Extract the (X, Y) coordinate from the center of the cell holding the provided text.  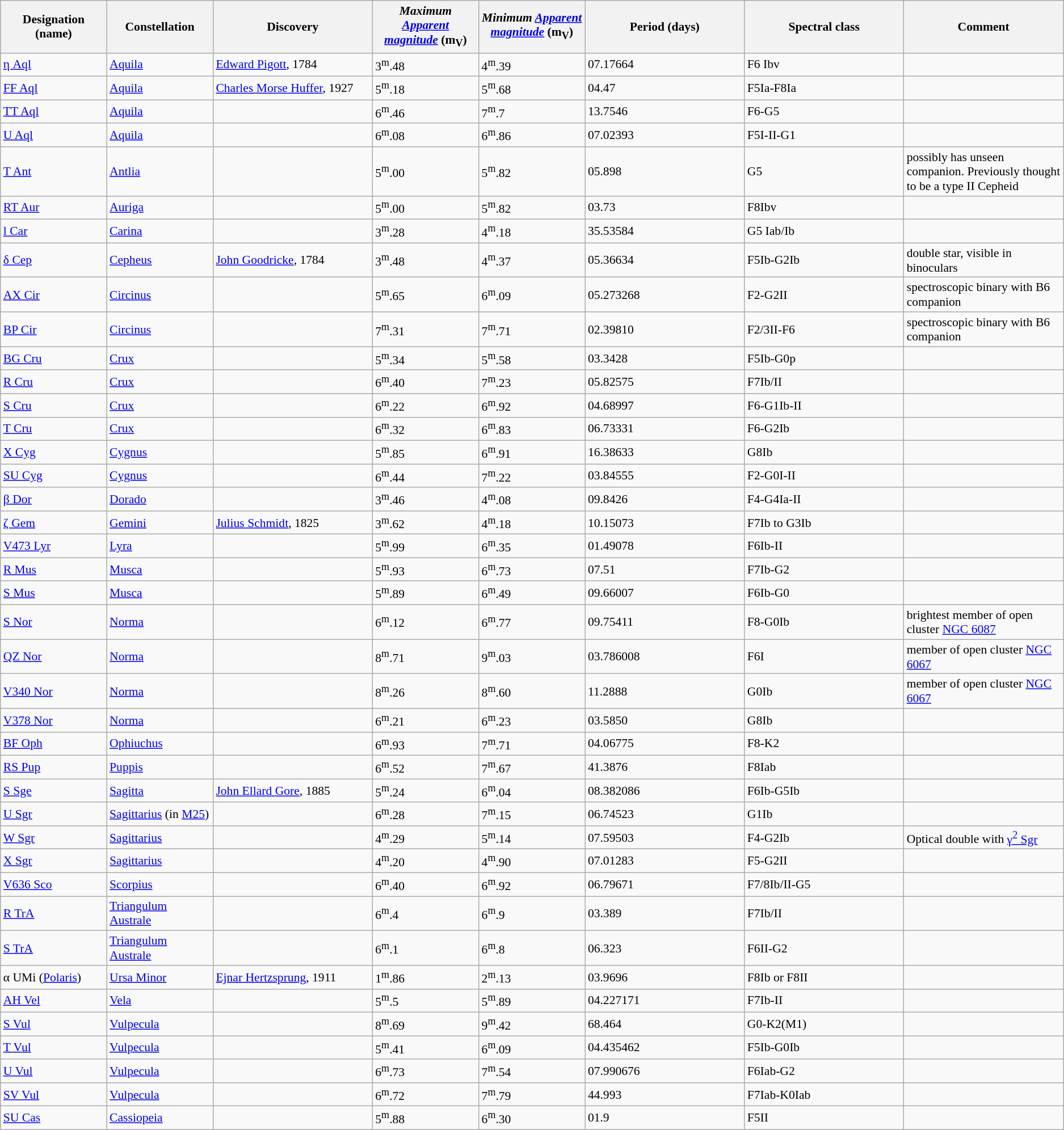
brightest member of open cluster NGC 6087 (984, 622)
η Aql (53, 65)
7m.15 (532, 815)
5m.85 (426, 453)
Spectral class (824, 27)
06.323 (665, 948)
RT Aur (53, 208)
G5 Iab/Ib (824, 231)
T Cru (53, 429)
F5Ib-G2Ib (824, 260)
T Vul (53, 1047)
AX Cir (53, 295)
Carina (160, 231)
5m.14 (532, 837)
V473 Lyr (53, 546)
TT Aql (53, 111)
F6Ib-G0 (824, 593)
Scorpius (160, 885)
F6-G5 (824, 111)
Dorado (160, 499)
16.38633 (665, 453)
X Cyg (53, 453)
SV Vul (53, 1095)
5m.58 (532, 359)
7m.79 (532, 1095)
6m.08 (426, 135)
07.01283 (665, 861)
03.9696 (665, 977)
F5Ib-G0p (824, 359)
FF Aql (53, 88)
6m.72 (426, 1095)
6m.46 (426, 111)
4m.90 (532, 861)
Ophiuchus (160, 744)
7m.31 (426, 329)
6m.28 (426, 815)
G0-K2(M1) (824, 1024)
α UMi (Polaris) (53, 977)
V378 Nor (53, 720)
3m.62 (426, 523)
Charles Morse Huffer, 1927 (293, 88)
5m.65 (426, 295)
13.7546 (665, 111)
Cepheus (160, 260)
F5II (824, 1118)
Ejnar Hertzsprung, 1911 (293, 977)
Constellation (160, 27)
7m.23 (532, 382)
03.389 (665, 913)
QZ Nor (53, 657)
F2-G2II (824, 295)
F8-G0Ib (824, 622)
V340 Nor (53, 691)
Lyra (160, 546)
4m.20 (426, 861)
6m.12 (426, 622)
5m.68 (532, 88)
7m.67 (532, 767)
Vela (160, 1001)
10.15073 (665, 523)
F7Ib to G3Ib (824, 523)
R Cru (53, 382)
6m.77 (532, 622)
F6I (824, 657)
02.39810 (665, 329)
Minimum Apparent magnitude (mV) (532, 27)
05.273268 (665, 295)
S Mus (53, 593)
Edward Pigott, 1784 (293, 65)
04.68997 (665, 405)
F6-G1Ib-II (824, 405)
6m.91 (532, 453)
δ Cep (53, 260)
F6II-G2 (824, 948)
S TrA (53, 948)
F8-K2 (824, 744)
9m.03 (532, 657)
John Ellard Gore, 1885 (293, 791)
S Nor (53, 622)
68.464 (665, 1024)
05.36634 (665, 260)
6m.32 (426, 429)
F6Iab-G2 (824, 1071)
John Goodricke, 1784 (293, 260)
07.51 (665, 570)
F5Ia-F8Ia (824, 88)
G0Ib (824, 691)
5m.5 (426, 1001)
01.49078 (665, 546)
08.382086 (665, 791)
Gemini (160, 523)
Antlia (160, 171)
03.5850 (665, 720)
l Car (53, 231)
F7Iab-K0Iab (824, 1095)
3m.46 (426, 499)
41.3876 (665, 767)
07.17664 (665, 65)
6m.04 (532, 791)
05.898 (665, 171)
Comment (984, 27)
5m.41 (426, 1047)
6m.4 (426, 913)
X Sgr (53, 861)
6m.44 (426, 475)
04.47 (665, 88)
4m.29 (426, 837)
F5I-II-G1 (824, 135)
04.06775 (665, 744)
ζ Gem (53, 523)
5m.93 (426, 570)
03.3428 (665, 359)
BP Cir (53, 329)
S Vul (53, 1024)
W Sgr (53, 837)
05.82575 (665, 382)
6m.52 (426, 767)
G5 (824, 171)
F8Ibv (824, 208)
F4-G4Ia-II (824, 499)
5m.99 (426, 546)
6m.9 (532, 913)
04.227171 (665, 1001)
5m.18 (426, 88)
2m.13 (532, 977)
09.75411 (665, 622)
R Mus (53, 570)
AH Vel (53, 1001)
S Cru (53, 405)
9m.42 (532, 1024)
Designation (name) (53, 27)
04.435462 (665, 1047)
6m.21 (426, 720)
F8Iab (824, 767)
03.786008 (665, 657)
Ursa Minor (160, 977)
6m.22 (426, 405)
F5Ib-G0Ib (824, 1047)
4m.39 (532, 65)
F7/8Ib/II-G5 (824, 885)
Sagitta (160, 791)
35.53584 (665, 231)
F2/3II-F6 (824, 329)
S Sge (53, 791)
F8Ib or F8II (824, 977)
BG Cru (53, 359)
6m.1 (426, 948)
6m.8 (532, 948)
Auriga (160, 208)
6m.30 (532, 1118)
03.73 (665, 208)
SU Cyg (53, 475)
8m.26 (426, 691)
U Sgr (53, 815)
β Dor (53, 499)
F7Ib-II (824, 1001)
F6Ib-II (824, 546)
44.993 (665, 1095)
09.66007 (665, 593)
U Vul (53, 1071)
F4-G2Ib (824, 837)
3m.28 (426, 231)
F5-G2II (824, 861)
01.9 (665, 1118)
8m.60 (532, 691)
7m.7 (532, 111)
F2-G0I-II (824, 475)
F7Ib-G2 (824, 570)
Puppis (160, 767)
Optical double with γ2 Sgr (984, 837)
Discovery (293, 27)
U Aql (53, 135)
8m.69 (426, 1024)
SU Cas (53, 1118)
double star, visible in binoculars (984, 260)
09.8426 (665, 499)
6m.49 (532, 593)
11.2888 (665, 691)
BF Oph (53, 744)
6m.86 (532, 135)
Maximum Apparent magnitude (mV) (426, 27)
5m.24 (426, 791)
7m.22 (532, 475)
F6-G2Ib (824, 429)
6m.35 (532, 546)
03.84555 (665, 475)
1m.86 (426, 977)
5m.88 (426, 1118)
RS Pup (53, 767)
6m.23 (532, 720)
06.74523 (665, 815)
06.73331 (665, 429)
F6 Ibv (824, 65)
Sagittarius (in M25) (160, 815)
T Ant (53, 171)
G1Ib (824, 815)
4m.37 (532, 260)
07.990676 (665, 1071)
R TrA (53, 913)
Period (days) (665, 27)
V636 Sco (53, 885)
7m.54 (532, 1071)
8m.71 (426, 657)
07.59503 (665, 837)
6m.83 (532, 429)
Julius Schmidt, 1825 (293, 523)
07.02393 (665, 135)
6m.93 (426, 744)
Cassiopeia (160, 1118)
4m.08 (532, 499)
F6Ib-G5Ib (824, 791)
06.79671 (665, 885)
5m.34 (426, 359)
possibly has unseen companion. Previously thought to be a type II Cepheid (984, 171)
